Detect which cell encompasses the target text, then output its (x, y) center coordinate. 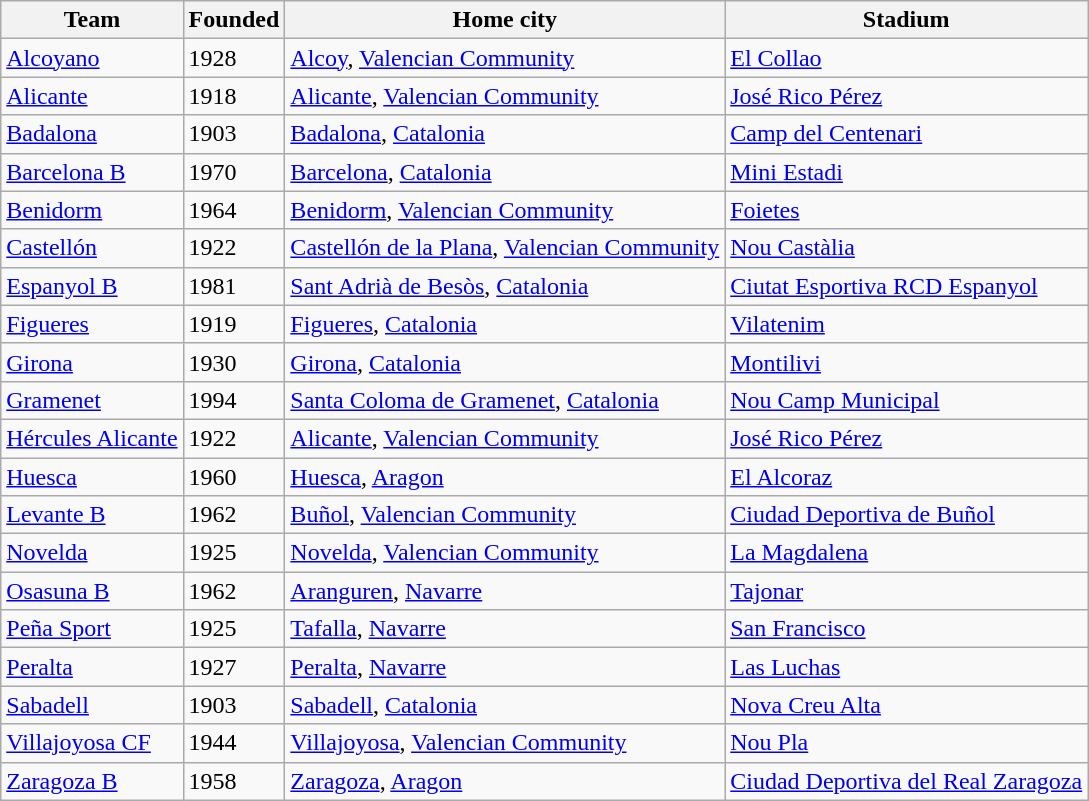
1918 (234, 96)
Gramenet (92, 400)
Huesca (92, 477)
Vilatenim (906, 324)
Las Luchas (906, 667)
Peralta, Navarre (505, 667)
Girona (92, 362)
1960 (234, 477)
Barcelona, Catalonia (505, 172)
1930 (234, 362)
1944 (234, 743)
Tafalla, Navarre (505, 629)
1928 (234, 58)
Osasuna B (92, 591)
Santa Coloma de Gramenet, Catalonia (505, 400)
Figueres (92, 324)
Villajoyosa CF (92, 743)
Nou Castàlia (906, 248)
Ciutat Esportiva RCD Espanyol (906, 286)
Team (92, 20)
Camp del Centenari (906, 134)
Sabadell, Catalonia (505, 705)
Peralta (92, 667)
Alicante (92, 96)
Montilivi (906, 362)
1994 (234, 400)
Stadium (906, 20)
Ciudad Deportiva de Buñol (906, 515)
Founded (234, 20)
Benidorm (92, 210)
El Collao (906, 58)
Ciudad Deportiva del Real Zaragoza (906, 781)
Alcoyano (92, 58)
Aranguren, Navarre (505, 591)
Castellón de la Plana, Valencian Community (505, 248)
Badalona (92, 134)
El Alcoraz (906, 477)
La Magdalena (906, 553)
Castellón (92, 248)
Tajonar (906, 591)
Alcoy, Valencian Community (505, 58)
1927 (234, 667)
Villajoyosa, Valencian Community (505, 743)
Barcelona B (92, 172)
Buñol, Valencian Community (505, 515)
Girona, Catalonia (505, 362)
Huesca, Aragon (505, 477)
Sant Adrià de Besòs, Catalonia (505, 286)
San Francisco (906, 629)
1919 (234, 324)
Hércules Alicante (92, 438)
Zaragoza, Aragon (505, 781)
Sabadell (92, 705)
Novelda (92, 553)
Nova Creu Alta (906, 705)
Espanyol B (92, 286)
Zaragoza B (92, 781)
Home city (505, 20)
1958 (234, 781)
1981 (234, 286)
Badalona, Catalonia (505, 134)
Benidorm, Valencian Community (505, 210)
Peña Sport (92, 629)
1970 (234, 172)
Figueres, Catalonia (505, 324)
Foietes (906, 210)
1964 (234, 210)
Nou Pla (906, 743)
Novelda, Valencian Community (505, 553)
Levante B (92, 515)
Mini Estadi (906, 172)
Nou Camp Municipal (906, 400)
